Return the (X, Y) coordinate for the center point of the cell that contains the specified text.  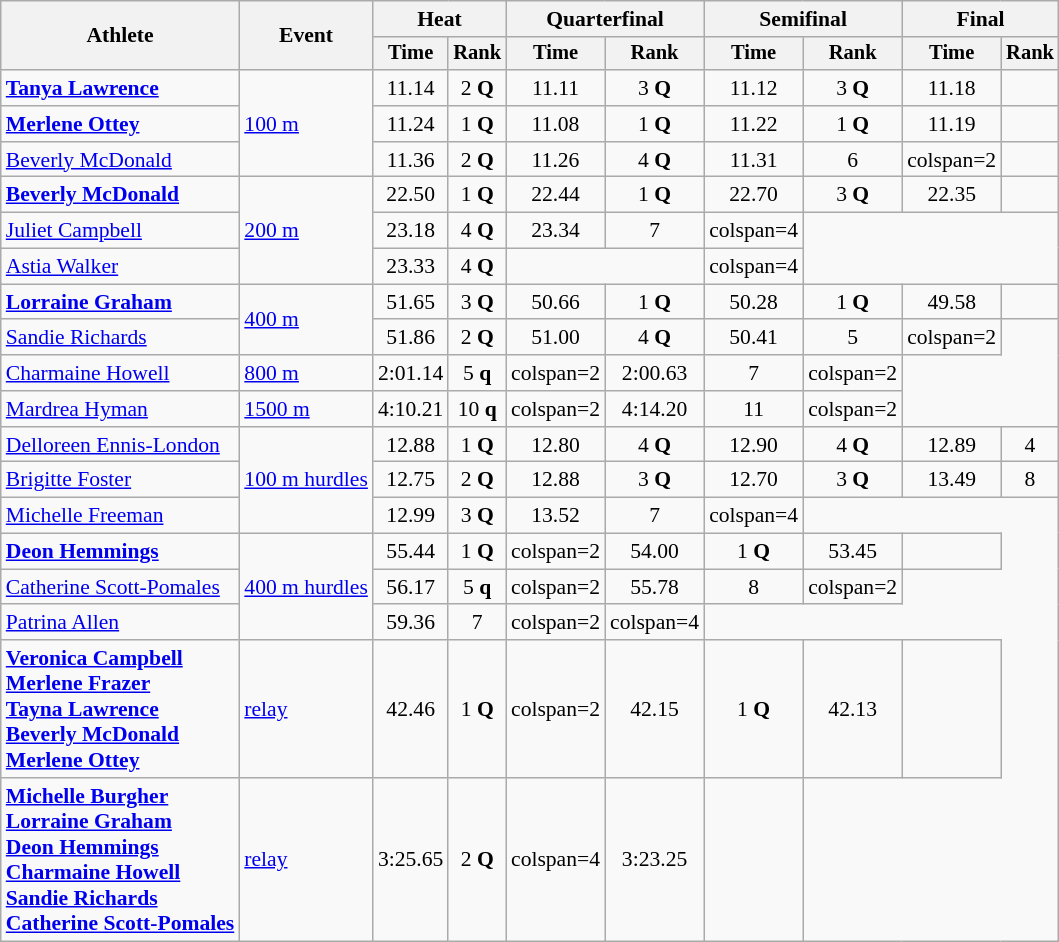
4:14.20 (654, 409)
Final (980, 19)
400 m hurdles (306, 588)
3:25.65 (410, 860)
12.90 (754, 445)
Deon Hemmings (120, 552)
4:10.21 (410, 409)
42.15 (654, 709)
Athlete (120, 36)
22.44 (556, 195)
11 (754, 409)
Patrina Allen (120, 623)
2:00.63 (654, 373)
Heat (440, 19)
800 m (306, 373)
56.17 (410, 587)
5 (852, 338)
51.86 (410, 338)
59.36 (410, 623)
4 (1030, 445)
23.18 (410, 231)
11.11 (556, 88)
55.78 (654, 587)
23.34 (556, 231)
3:23.25 (654, 860)
42.46 (410, 709)
Event (306, 36)
50.66 (556, 302)
22.35 (952, 195)
2:01.14 (410, 373)
12.70 (754, 480)
11.14 (410, 88)
13.52 (556, 516)
Brigitte Foster (120, 480)
49.58 (952, 302)
Tanya Lawrence (120, 88)
Michelle Freeman (120, 516)
Mardrea Hyman (120, 409)
100 m hurdles (306, 480)
Catherine Scott-Pomales (120, 587)
Delloreen Ennis-London (120, 445)
12.89 (952, 445)
Merlene Ottey (120, 124)
42.13 (852, 709)
12.80 (556, 445)
Charmaine Howell (120, 373)
51.00 (556, 338)
55.44 (410, 552)
11.26 (556, 160)
1500 m (306, 409)
Sandie Richards (120, 338)
11.24 (410, 124)
11.31 (754, 160)
11.08 (556, 124)
400 m (306, 320)
11.22 (754, 124)
10 q (477, 409)
23.33 (410, 267)
Semifinal (803, 19)
22.70 (754, 195)
Quarterfinal (605, 19)
22.50 (410, 195)
50.28 (754, 302)
6 (852, 160)
Astia Walker (120, 267)
12.99 (410, 516)
13.49 (952, 480)
54.00 (654, 552)
Lorraine Graham (120, 302)
Juliet Campbell (120, 231)
51.65 (410, 302)
53.45 (852, 552)
12.75 (410, 480)
11.19 (952, 124)
Veronica CampbellMerlene Frazer Tayna LawrenceBeverly McDonaldMerlene Ottey (120, 709)
200 m (306, 230)
Michelle BurgherLorraine GrahamDeon HemmingsCharmaine HowellSandie RichardsCatherine Scott-Pomales (120, 860)
11.18 (952, 88)
50.41 (754, 338)
11.36 (410, 160)
11.12 (754, 88)
100 m (306, 124)
